Identify which cell holds the provided text, then report its (x, y) central coordinate. 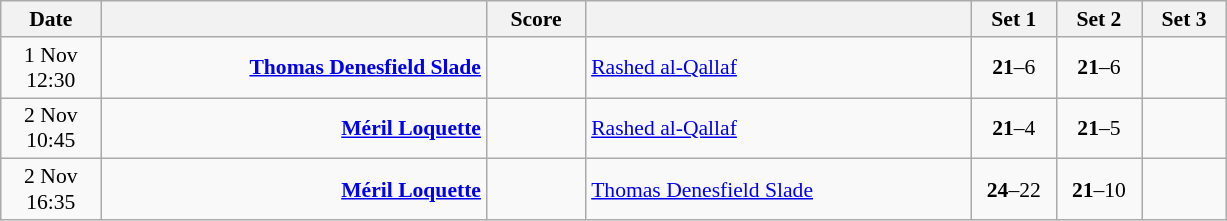
2 Nov10:45 (51, 128)
1 Nov12:30 (51, 68)
Set 3 (1184, 19)
Set 2 (1098, 19)
Score (536, 19)
21–5 (1098, 128)
Set 1 (1014, 19)
Date (51, 19)
21–10 (1098, 190)
2 Nov16:35 (51, 190)
21–4 (1014, 128)
24–22 (1014, 190)
